Capture the cell that displays the provided text and extract its [X, Y] central coordinate. 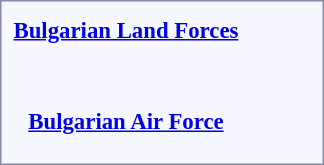
Bulgarian Air Force [126, 122]
Bulgarian Land Forces [126, 30]
